Extract the (x, y) coordinate from the center of the cell holding the provided text.  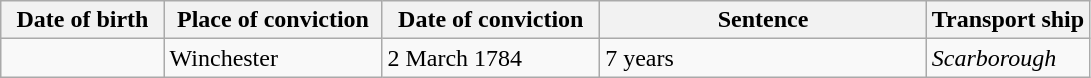
7 years (764, 58)
Date of conviction (491, 20)
2 March 1784 (491, 58)
Winchester (273, 58)
Transport ship (1008, 20)
Place of conviction (273, 20)
Scarborough (1008, 58)
Sentence (764, 20)
Date of birth (82, 20)
